Scan for the cell matching the given text and deliver its [X, Y] coordinate at center. 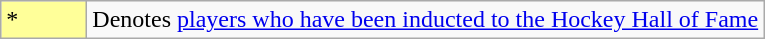
* [44, 20]
Denotes players who have been inducted to the Hockey Hall of Fame [426, 20]
